Detect which cell encompasses the target text, then output its (X, Y) center coordinate. 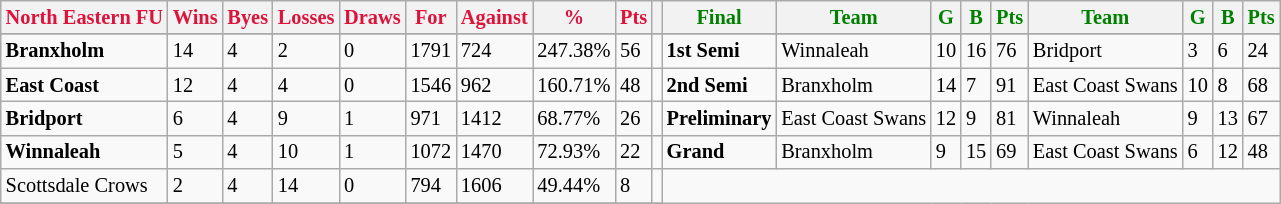
Byes (247, 17)
794 (431, 186)
Grand (720, 152)
67 (1262, 118)
1st Semi (720, 51)
69 (1010, 152)
7 (976, 85)
Draws (372, 17)
North Eastern FU (84, 17)
1546 (431, 85)
Wins (196, 17)
16 (976, 51)
22 (634, 152)
971 (431, 118)
68.77% (574, 118)
13 (1228, 118)
1072 (431, 152)
East Coast (84, 85)
Scottsdale Crows (84, 186)
Final (720, 17)
5 (196, 152)
1470 (494, 152)
26 (634, 118)
68 (1262, 85)
1606 (494, 186)
Against (494, 17)
49.44% (574, 186)
247.38% (574, 51)
72.93% (574, 152)
962 (494, 85)
24 (1262, 51)
Losses (306, 17)
160.71% (574, 85)
1791 (431, 51)
15 (976, 152)
91 (1010, 85)
724 (494, 51)
1412 (494, 118)
3 (1198, 51)
76 (1010, 51)
% (574, 17)
For (431, 17)
81 (1010, 118)
Preliminary (720, 118)
56 (634, 51)
2nd Semi (720, 85)
